Extract the (x, y) coordinate from the center of the cell holding the provided text.  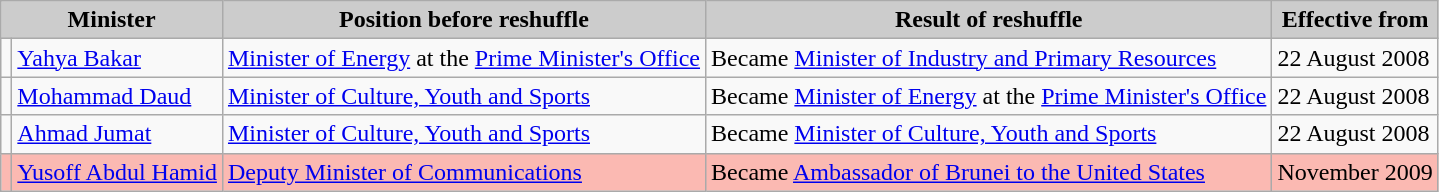
Result of reshuffle (989, 20)
Yusoff Abdul Hamid (118, 172)
Position before reshuffle (464, 20)
Became Minister of Industry and Primary Resources (989, 58)
Minister of Energy at the Prime Minister's Office (464, 58)
Minister (112, 20)
November 2009 (1355, 172)
Mohammad Daud (118, 96)
Became Minister of Energy at the Prime Minister's Office (989, 96)
Became Ambassador of Brunei to the United States (989, 172)
Effective from (1355, 20)
Yahya Bakar (118, 58)
Ahmad Jumat (118, 134)
Deputy Minister of Communications (464, 172)
Became Minister of Culture, Youth and Sports (989, 134)
